Detect which cell encompasses the target text, then output its (x, y) center coordinate. 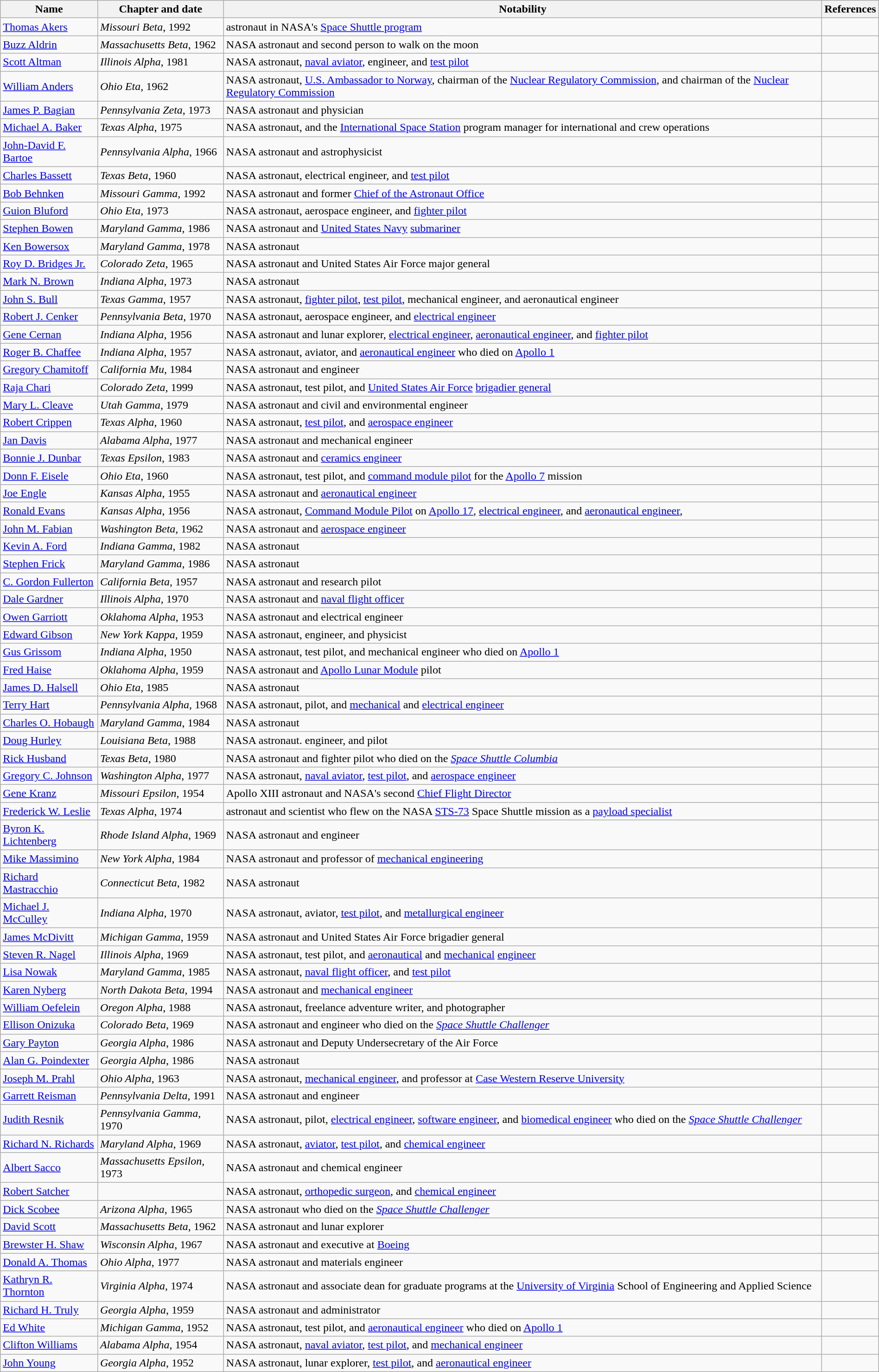
Steven R. Nagel (49, 955)
California Mu, 1984 (160, 370)
NASA astronaut, pilot, electrical engineer, software engineer, and biomedical engineer who died on the Space Shuttle Challenger (522, 1120)
David Scott (49, 1227)
NASA astronaut, aerospace engineer, and electrical engineer (522, 317)
Brewster H. Shaw (49, 1244)
Scott Altman (49, 62)
NASA astronaut, aviator, test pilot, and metallurgical engineer (522, 913)
NASA astronaut and former Chief of the Astronaut Office (522, 193)
Wisconsin Alpha, 1967 (160, 1244)
Maryland Gamma, 1978 (160, 246)
Illinois Alpha, 1969 (160, 955)
Oklahoma Alpha, 1953 (160, 617)
Illinois Alpha, 1981 (160, 62)
Buzz Aldrin (49, 45)
NASA astronaut, test pilot, and aeronautical engineer who died on Apollo 1 (522, 1327)
NASA astronaut and materials engineer (522, 1262)
NASA astronaut, mechanical engineer, and professor at Case Western Reserve University (522, 1078)
NASA astronaut who died on the Space Shuttle Challenger (522, 1209)
California Beta, 1957 (160, 582)
Colorado Beta, 1969 (160, 1025)
NASA astronaut, aerospace engineer, and fighter pilot (522, 211)
Texas Gamma, 1957 (160, 299)
NASA astronaut, freelance adventure writer, and photographer (522, 1007)
Washington Alpha, 1977 (160, 776)
Mark N. Brown (49, 282)
NASA astronaut and electrical engineer (522, 617)
Chapter and date (160, 9)
Colorado Zeta, 1965 (160, 264)
NASA astronaut and United States Air Force major general (522, 264)
NASA astronaut and physician (522, 110)
NASA astronaut. engineer, and pilot (522, 740)
Alabama Alpha, 1977 (160, 440)
Gene Kranz (49, 793)
Dick Scobee (49, 1209)
William Anders (49, 86)
Massachusetts Epsilon, 1973 (160, 1168)
Indiana Alpha, 1970 (160, 913)
NASA astronaut and astrophysicist (522, 151)
Mary L. Cleave (49, 405)
Mike Massimino (49, 859)
Lisa Nowak (49, 972)
NASA astronaut, and the International Space Station program manager for international and crew operations (522, 128)
Gene Cernan (49, 334)
Joe Engle (49, 493)
Ellison Onizuka (49, 1025)
Richard N. Richards (49, 1143)
Thomas Akers (49, 27)
Name (49, 9)
Rick Husband (49, 758)
Missouri Gamma, 1992 (160, 193)
Michigan Gamma, 1959 (160, 937)
Oregon Alpha, 1988 (160, 1007)
NASA astronaut and associate dean for graduate programs at the University of Virginia School of Engineering and Applied Science (522, 1286)
Bonnie J. Dunbar (49, 458)
Maryland Alpha, 1969 (160, 1143)
Pennsylvania Zeta, 1973 (160, 110)
Michael A. Baker (49, 128)
Robert Crippen (49, 423)
Indiana Alpha, 1973 (160, 282)
Richard Mastracchio (49, 883)
Indiana Alpha, 1956 (160, 334)
NASA astronaut, aviator, and aeronautical engineer who died on Apollo 1 (522, 352)
astronaut and scientist who flew on the NASA STS-73 Space Shuttle mission as a payload specialist (522, 811)
Kevin A. Ford (49, 546)
Pennsylvania Gamma, 1970 (160, 1120)
Pennsylvania Alpha, 1966 (160, 151)
Texas Alpha, 1975 (160, 128)
Donald A. Thomas (49, 1262)
Texas Beta, 1960 (160, 175)
NASA astronaut, engineer, and physicist (522, 635)
C. Gordon Fullerton (49, 582)
Alan G. Poindexter (49, 1060)
Rhode Island Alpha, 1969 (160, 835)
NASA astronaut, aviator, test pilot, and chemical engineer (522, 1143)
Gregory C. Johnson (49, 776)
NASA astronaut, test pilot, and United States Air Force brigadier general (522, 387)
Charles Bassett (49, 175)
NASA astronaut, naval flight officer, and test pilot (522, 972)
North Dakota Beta, 1994 (160, 990)
NASA astronaut and Apollo Lunar Module pilot (522, 670)
NASA astronaut and United States Navy submariner (522, 228)
John Young (49, 1363)
References (850, 9)
NASA astronaut and naval flight officer (522, 599)
NASA astronaut and executive at Boeing (522, 1244)
James McDivitt (49, 937)
Ohio Eta, 1960 (160, 475)
Ohio Alpha, 1963 (160, 1078)
Texas Beta, 1980 (160, 758)
John-David F. Bartoe (49, 151)
Utah Gamma, 1979 (160, 405)
Karen Nyberg (49, 990)
Raja Chari (49, 387)
Stephen Bowen (49, 228)
Robert Satcher (49, 1192)
NASA astronaut, naval aviator, test pilot, and aerospace engineer (522, 776)
Bob Behnken (49, 193)
Connecticut Beta, 1982 (160, 883)
NASA astronaut and fighter pilot who died on the Space Shuttle Columbia (522, 758)
Richard H. Truly (49, 1310)
NASA astronaut and research pilot (522, 582)
NASA astronaut and engineer who died on the Space Shuttle Challenger (522, 1025)
Notability (522, 9)
NASA astronaut and United States Air Force brigadier general (522, 937)
Owen Garriott (49, 617)
NASA astronaut, test pilot, and mechanical engineer who died on Apollo 1 (522, 652)
Judith Resnik (49, 1120)
Roy D. Bridges Jr. (49, 264)
NASA astronaut, electrical engineer, and test pilot (522, 175)
NASA astronaut, test pilot, and command module pilot for the Apollo 7 mission (522, 475)
NASA astronaut and civil and environmental engineer (522, 405)
Robert J. Cenker (49, 317)
Louisiana Beta, 1988 (160, 740)
Terry Hart (49, 705)
Roger B. Chaffee (49, 352)
Pennsylvania Delta, 1991 (160, 1096)
Jan Davis (49, 440)
Clifton Williams (49, 1345)
NASA astronaut, Command Module Pilot on Apollo 17, electrical engineer, and aeronautical engineer, (522, 511)
Edward Gibson (49, 635)
Frederick W. Leslie (49, 811)
Ohio Alpha, 1977 (160, 1262)
NASA astronaut, test pilot, and aeronautical and mechanical engineer (522, 955)
NASA astronaut, naval aviator, engineer, and test pilot (522, 62)
Texas Epsilon, 1983 (160, 458)
Missouri Epsilon, 1954 (160, 793)
NASA astronaut and Deputy Undersecretary of the Air Force (522, 1043)
Gary Payton (49, 1043)
NASA astronaut and chemical engineer (522, 1168)
New York Kappa, 1959 (160, 635)
astronaut in NASA's Space Shuttle program (522, 27)
Arizona Alpha, 1965 (160, 1209)
New York Alpha, 1984 (160, 859)
NASA astronaut, U.S. Ambassador to Norway, chairman of the Nuclear Regulatory Commission, and chairman of the Nuclear Regulatory Commission (522, 86)
Ed White (49, 1327)
NASA astronaut and aerospace engineer (522, 528)
John M. Fabian (49, 528)
Albert Sacco (49, 1168)
Gus Grissom (49, 652)
Apollo XIII astronaut and NASA's second Chief Flight Director (522, 793)
Georgia Alpha, 1952 (160, 1363)
NASA astronaut and administrator (522, 1310)
Georgia Alpha, 1959 (160, 1310)
NASA astronaut and lunar explorer (522, 1227)
Doug Hurley (49, 740)
NASA astronaut and second person to walk on the moon (522, 45)
Ken Bowersox (49, 246)
Colorado Zeta, 1999 (160, 387)
NASA astronaut and lunar explorer, electrical engineer, aeronautical engineer, and fighter pilot (522, 334)
Charles O. Hobaugh (49, 723)
Stephen Frick (49, 564)
Donn F. Eisele (49, 475)
Garrett Reisman (49, 1096)
Washington Beta, 1962 (160, 528)
Alabama Alpha, 1954 (160, 1345)
Illinois Alpha, 1970 (160, 599)
Virginia Alpha, 1974 (160, 1286)
NASA astronaut, pilot, and mechanical and electrical engineer (522, 705)
Michigan Gamma, 1952 (160, 1327)
Joseph M. Prahl (49, 1078)
John S. Bull (49, 299)
Kansas Alpha, 1955 (160, 493)
Ohio Eta, 1973 (160, 211)
Indiana Alpha, 1950 (160, 652)
James P. Bagian (49, 110)
William Oefelein (49, 1007)
Kansas Alpha, 1956 (160, 511)
Gregory Chamitoff (49, 370)
Ohio Eta, 1962 (160, 86)
Michael J. McCulley (49, 913)
Maryland Gamma, 1985 (160, 972)
Fred Haise (49, 670)
NASA astronaut, fighter pilot, test pilot, mechanical engineer, and aeronautical engineer (522, 299)
NASA astronaut and ceramics engineer (522, 458)
Pennsylvania Alpha, 1968 (160, 705)
Indiana Gamma, 1982 (160, 546)
Texas Alpha, 1960 (160, 423)
Missouri Beta, 1992 (160, 27)
Dale Gardner (49, 599)
Ohio Eta, 1985 (160, 687)
NASA astronaut and professor of mechanical engineering (522, 859)
Kathryn R. Thornton (49, 1286)
Byron K. Lichtenberg (49, 835)
Indiana Alpha, 1957 (160, 352)
NASA astronaut, orthopedic surgeon, and chemical engineer (522, 1192)
NASA astronaut and aeronautical engineer (522, 493)
James D. Halsell (49, 687)
Texas Alpha, 1974 (160, 811)
NASA astronaut, lunar explorer, test pilot, and aeronautical engineer (522, 1363)
Maryland Gamma, 1984 (160, 723)
Ronald Evans (49, 511)
Guion Bluford (49, 211)
Oklahoma Alpha, 1959 (160, 670)
Pennsylvania Beta, 1970 (160, 317)
NASA astronaut, test pilot, and aerospace engineer (522, 423)
NASA astronaut, naval aviator, test pilot, and mechanical engineer (522, 1345)
